Search for the cell housing the specified text and yield its [X, Y] center coordinate. 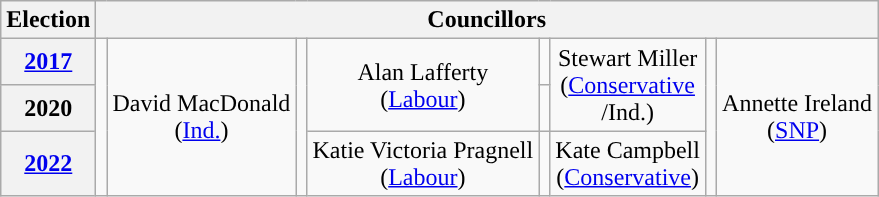
2020 [48, 108]
Election [48, 20]
2022 [48, 164]
Stewart Miller(Conservative/Ind.) [628, 85]
David MacDonald(Ind.) [202, 118]
Kate Campbell(Conservative) [628, 164]
Alan Lafferty(Labour) [423, 85]
Katie Victoria Pragnell(Labour) [423, 164]
2017 [48, 62]
Annette Ireland (SNP) [798, 118]
Councillors [487, 20]
